Extract the [X, Y] coordinate from the center of the cell holding the provided text.  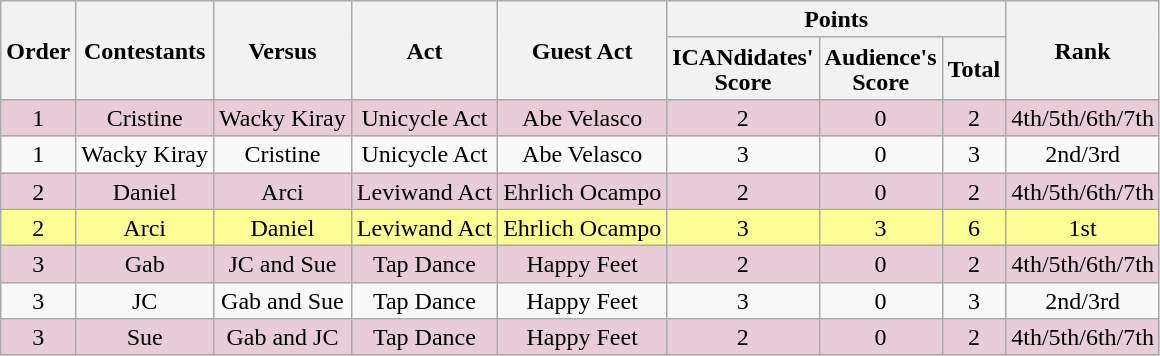
JC [145, 300]
Gab [145, 264]
Total [974, 68]
Contestants [145, 50]
Gab and Sue [283, 300]
Guest Act [582, 50]
Act [424, 50]
Gab and JC [283, 338]
JC and Sue [283, 264]
Sue [145, 338]
ICANdidates'Score [743, 68]
Versus [283, 50]
1st [1083, 228]
Order [38, 50]
Audience'sScore [880, 68]
6 [974, 228]
Rank [1083, 50]
Points [836, 20]
